Identify which cell holds the provided text, then report its [x, y] central coordinate. 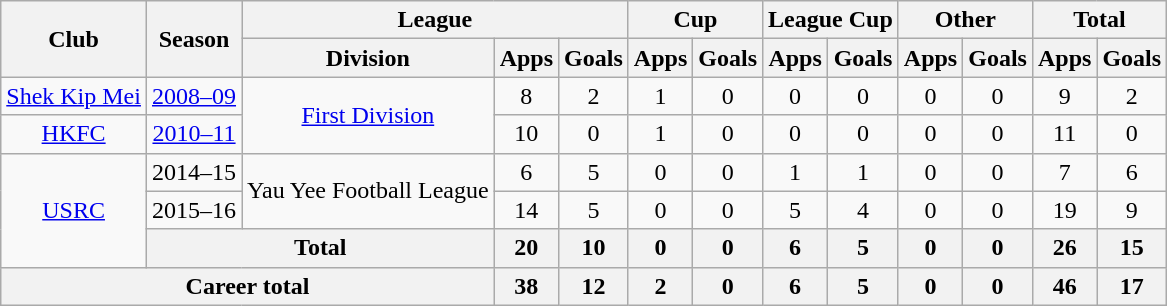
46 [1064, 286]
12 [594, 286]
Other [965, 20]
20 [526, 248]
2010–11 [194, 134]
14 [526, 210]
HKFC [74, 134]
Shek Kip Mei [74, 96]
USRC [74, 210]
2008–09 [194, 96]
League [436, 20]
Division [368, 58]
15 [1132, 248]
League Cup [831, 20]
8 [526, 96]
4 [864, 210]
19 [1064, 210]
Career total [248, 286]
Yau Yee Football League [368, 191]
Season [194, 39]
2014–15 [194, 172]
Club [74, 39]
Cup [695, 20]
17 [1132, 286]
7 [1064, 172]
26 [1064, 248]
38 [526, 286]
First Division [368, 115]
2015–16 [194, 210]
11 [1064, 134]
